Extract the [x, y] coordinate from the center of the cell holding the provided text.  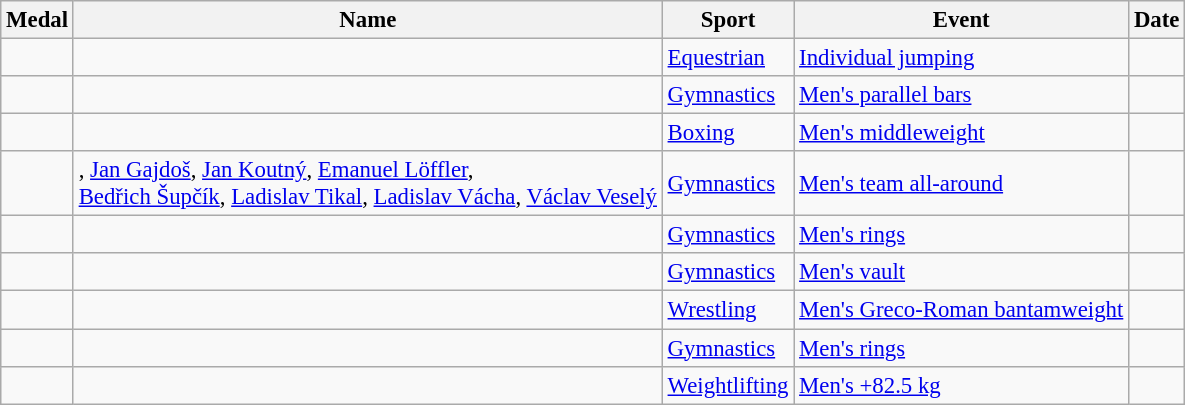
Men's +82.5 kg [962, 385]
Date [1157, 20]
, Jan Gajdoš, Jan Koutný, Emanuel Löffler,Bedřich Šupčík, Ladislav Tikal, Ladislav Vácha, Václav Veselý [368, 184]
Event [962, 20]
Individual jumping [962, 58]
Weightlifting [728, 385]
Men's Greco-Roman bantamweight [962, 310]
Boxing [728, 133]
Name [368, 20]
Men's parallel bars [962, 95]
Men's team all-around [962, 184]
Medal [38, 20]
Men's middleweight [962, 133]
Wrestling [728, 310]
Men's vault [962, 273]
Equestrian [728, 58]
Sport [728, 20]
